Locate the cell with the specified text and output its [X, Y] center coordinate. 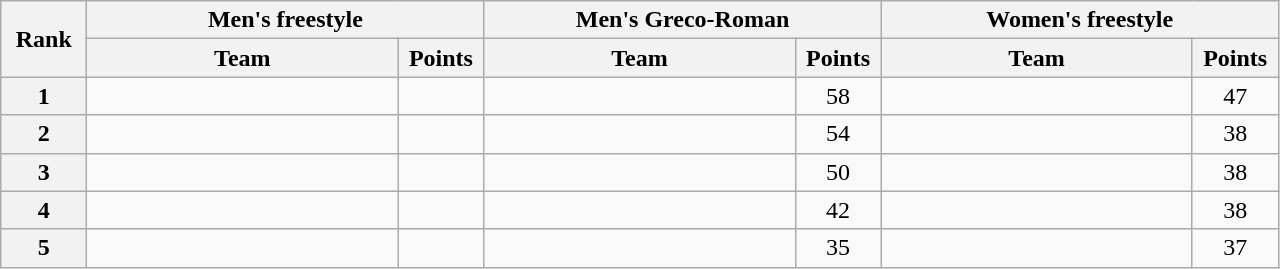
58 [838, 96]
2 [44, 134]
Rank [44, 39]
4 [44, 210]
42 [838, 210]
35 [838, 248]
Women's freestyle [1080, 20]
47 [1235, 96]
37 [1235, 248]
Men's Greco-Roman [682, 20]
54 [838, 134]
3 [44, 172]
50 [838, 172]
1 [44, 96]
Men's freestyle [286, 20]
5 [44, 248]
